Identify which cell holds the provided text, then report its (X, Y) central coordinate. 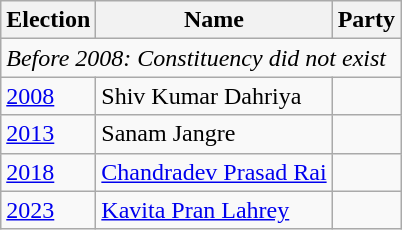
Before 2008: Constituency did not exist (201, 58)
Sanam Jangre (214, 134)
2023 (48, 210)
2008 (48, 96)
2013 (48, 134)
Election (48, 20)
Party (366, 20)
Kavita Pran Lahrey (214, 210)
2018 (48, 172)
Shiv Kumar Dahriya (214, 96)
Name (214, 20)
Chandradev Prasad Rai (214, 172)
